Extract the [x, y] coordinate from the center of the cell holding the provided text.  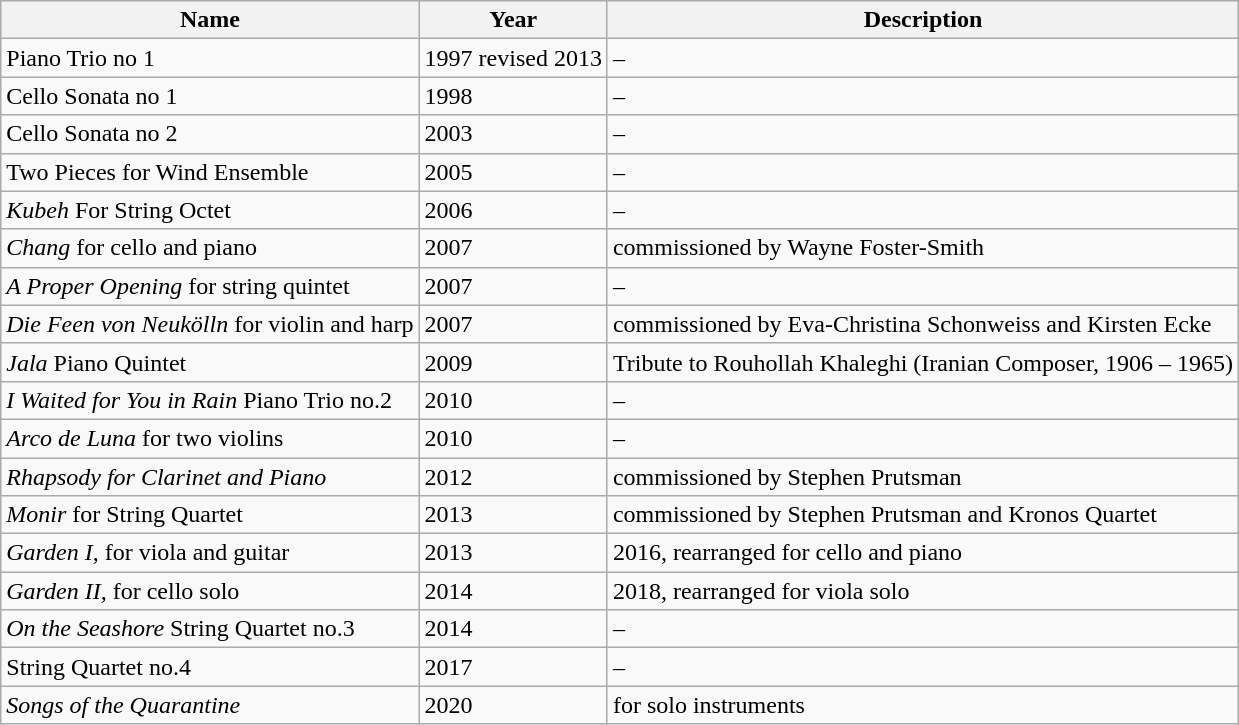
Cello Sonata no 1 [210, 96]
I Waited for You in Rain Piano Trio no.2 [210, 400]
commissioned by Stephen Prutsman and Kronos Quartet [922, 515]
2005 [513, 172]
2018, rearranged for viola solo [922, 591]
2016, rearranged for cello and piano [922, 553]
Monir for String Quartet [210, 515]
Rhapsody for Clarinet and Piano [210, 477]
2020 [513, 705]
On the Seashore String Quartet no.3 [210, 629]
Piano Trio no 1 [210, 58]
Arco de Luna for two violins [210, 438]
commissioned by Eva-Christina Schonweiss and Kirsten Ecke [922, 324]
2017 [513, 667]
A Proper Opening for string quintet [210, 286]
Jala Piano Quintet [210, 362]
Chang for cello and piano [210, 248]
2009 [513, 362]
Die Feen von Neukölln for violin and harp [210, 324]
Songs of the Quarantine [210, 705]
Garden II, for cello solo [210, 591]
Kubeh For String Octet [210, 210]
2003 [513, 134]
Year [513, 20]
commissioned by Stephen Prutsman [922, 477]
Tribute to Rouhollah Khaleghi (Iranian Composer, 1906 – 1965) [922, 362]
for solo instruments [922, 705]
Cello Sonata no 2 [210, 134]
Description [922, 20]
2012 [513, 477]
String Quartet no.4 [210, 667]
1998 [513, 96]
Garden I, for viola and guitar [210, 553]
Two Pieces for Wind Ensemble [210, 172]
commissioned by Wayne Foster-Smith [922, 248]
Name [210, 20]
1997 revised 2013 [513, 58]
2006 [513, 210]
